Output the [X, Y] coordinate of the center of the cell containing the given text.  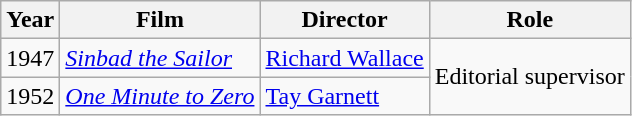
Editorial supervisor [530, 77]
Director [344, 20]
Richard Wallace [344, 58]
Tay Garnett [344, 96]
Role [530, 20]
Sinbad the Sailor [160, 58]
One Minute to Zero [160, 96]
1947 [30, 58]
Year [30, 20]
Film [160, 20]
1952 [30, 96]
